Return [X, Y] of the center of cell containing provided text 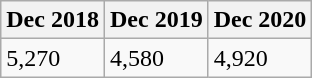
5,270 [53, 58]
Dec 2019 [156, 20]
4,920 [260, 58]
4,580 [156, 58]
Dec 2020 [260, 20]
Dec 2018 [53, 20]
